Return [X, Y] of the center of cell containing provided text 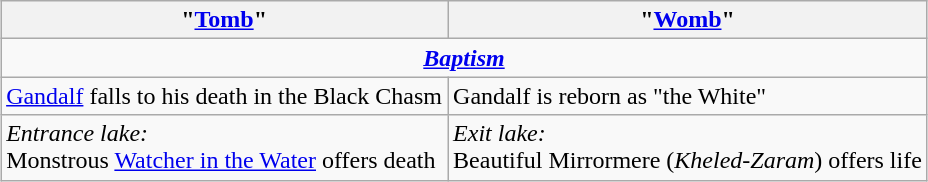
Gandalf is reborn as "the White" [688, 96]
Exit lake:Beautiful Mirrormere (Kheled-Zaram) offers life [688, 148]
"Womb" [688, 20]
Entrance lake:Monstrous Watcher in the Water offers death [224, 148]
Gandalf falls to his death in the Black Chasm [224, 96]
Baptism [464, 58]
"Tomb" [224, 20]
